Pinpoint the cell where the given text exists, returning its (X, Y) midpoint coordinate. 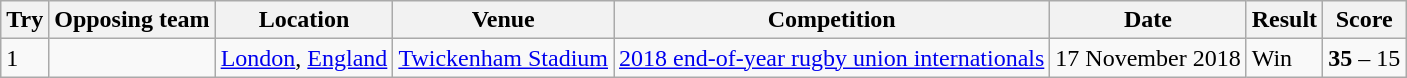
Try (25, 20)
17 November 2018 (1148, 58)
1 (25, 58)
Competition (832, 20)
2018 end-of-year rugby union internationals (832, 58)
Score (1364, 20)
Result (1284, 20)
Location (304, 20)
35 – 15 (1364, 58)
Twickenham Stadium (504, 58)
Opposing team (132, 20)
Date (1148, 20)
London, England (304, 58)
Venue (504, 20)
Win (1284, 58)
